Determine the [x, y] coordinate at the center of the cell enclosing the given text.  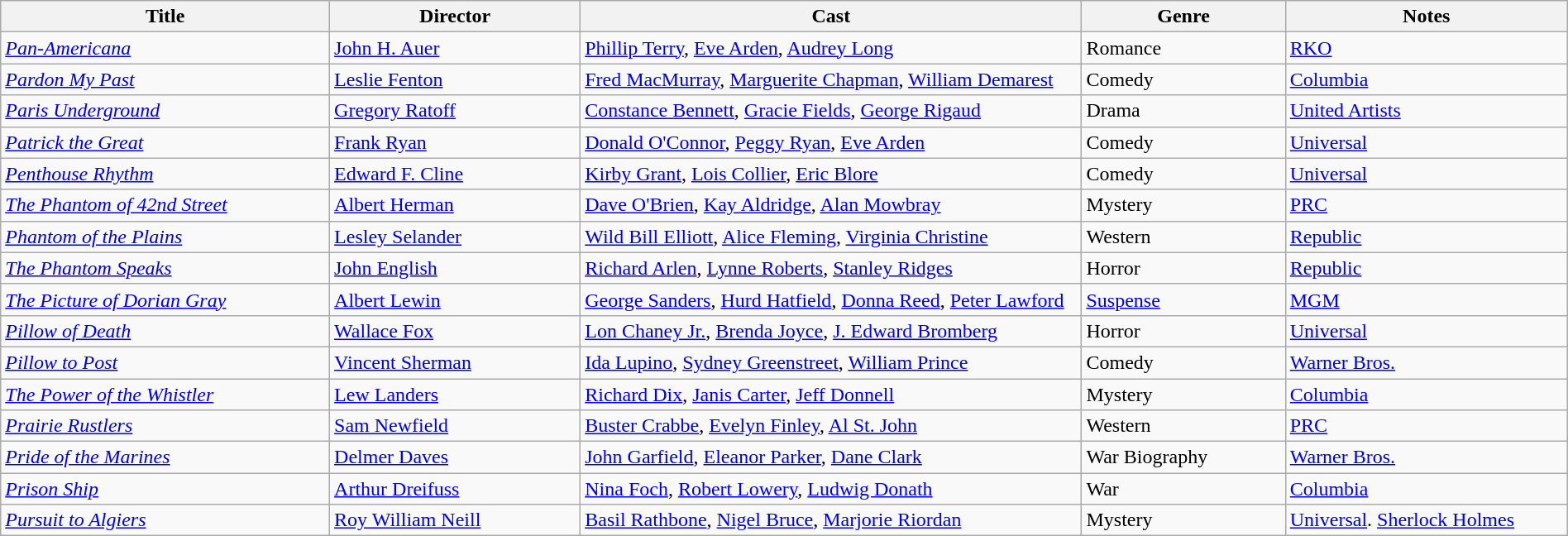
Genre [1183, 17]
Nina Foch, Robert Lowery, Ludwig Donath [831, 489]
The Phantom Speaks [165, 268]
Kirby Grant, Lois Collier, Eric Blore [831, 174]
John Garfield, Eleanor Parker, Dane Clark [831, 457]
Universal. Sherlock Holmes [1426, 520]
Prairie Rustlers [165, 426]
Ida Lupino, Sydney Greenstreet, William Prince [831, 362]
Albert Lewin [455, 299]
RKO [1426, 48]
Basil Rathbone, Nigel Bruce, Marjorie Riordan [831, 520]
George Sanders, Hurd Hatfield, Donna Reed, Peter Lawford [831, 299]
Edward F. Cline [455, 174]
Richard Dix, Janis Carter, Jeff Donnell [831, 395]
Pan-Americana [165, 48]
The Phantom of 42nd Street [165, 205]
Leslie Fenton [455, 79]
Paris Underground [165, 111]
Pardon My Past [165, 79]
Drama [1183, 111]
Buster Crabbe, Evelyn Finley, Al St. John [831, 426]
United Artists [1426, 111]
Arthur Dreifuss [455, 489]
War Biography [1183, 457]
Lon Chaney Jr., Brenda Joyce, J. Edward Bromberg [831, 331]
Notes [1426, 17]
John English [455, 268]
Suspense [1183, 299]
Gregory Ratoff [455, 111]
Richard Arlen, Lynne Roberts, Stanley Ridges [831, 268]
Title [165, 17]
Cast [831, 17]
Vincent Sherman [455, 362]
Penthouse Rhythm [165, 174]
MGM [1426, 299]
Patrick the Great [165, 142]
Albert Herman [455, 205]
Sam Newfield [455, 426]
Wallace Fox [455, 331]
Lew Landers [455, 395]
Fred MacMurray, Marguerite Chapman, William Demarest [831, 79]
Phantom of the Plains [165, 237]
Donald O'Connor, Peggy Ryan, Eve Arden [831, 142]
The Picture of Dorian Gray [165, 299]
Pursuit to Algiers [165, 520]
The Power of the Whistler [165, 395]
Director [455, 17]
Pillow to Post [165, 362]
Wild Bill Elliott, Alice Fleming, Virginia Christine [831, 237]
Constance Bennett, Gracie Fields, George Rigaud [831, 111]
Phillip Terry, Eve Arden, Audrey Long [831, 48]
Pillow of Death [165, 331]
Dave O'Brien, Kay Aldridge, Alan Mowbray [831, 205]
Pride of the Marines [165, 457]
John H. Auer [455, 48]
Prison Ship [165, 489]
Delmer Daves [455, 457]
Lesley Selander [455, 237]
War [1183, 489]
Frank Ryan [455, 142]
Romance [1183, 48]
Roy William Neill [455, 520]
